Search for the cell housing the specified text and yield its [X, Y] center coordinate. 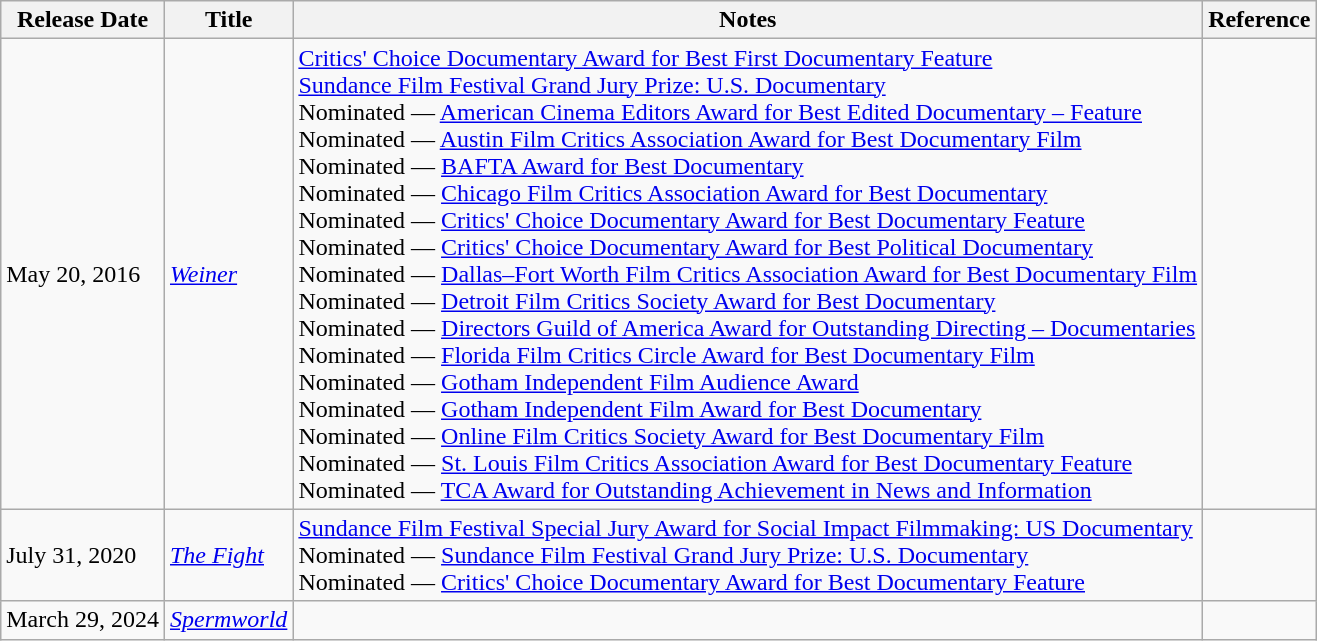
July 31, 2020 [83, 555]
The Fight [228, 555]
Spermworld [228, 620]
Release Date [83, 20]
March 29, 2024 [83, 620]
Notes [748, 20]
May 20, 2016 [83, 274]
Title [228, 20]
Weiner [228, 274]
Reference [1260, 20]
